From the cell containing the given text, extract its center point as (x, y) coordinate. 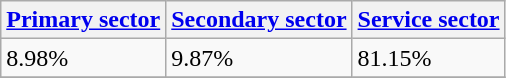
81.15% (428, 58)
Primary sector (84, 20)
9.87% (259, 58)
8.98% (84, 58)
Secondary sector (259, 20)
Service sector (428, 20)
